Find where the given text appears and provide that cell's center as (x, y) coordinate. 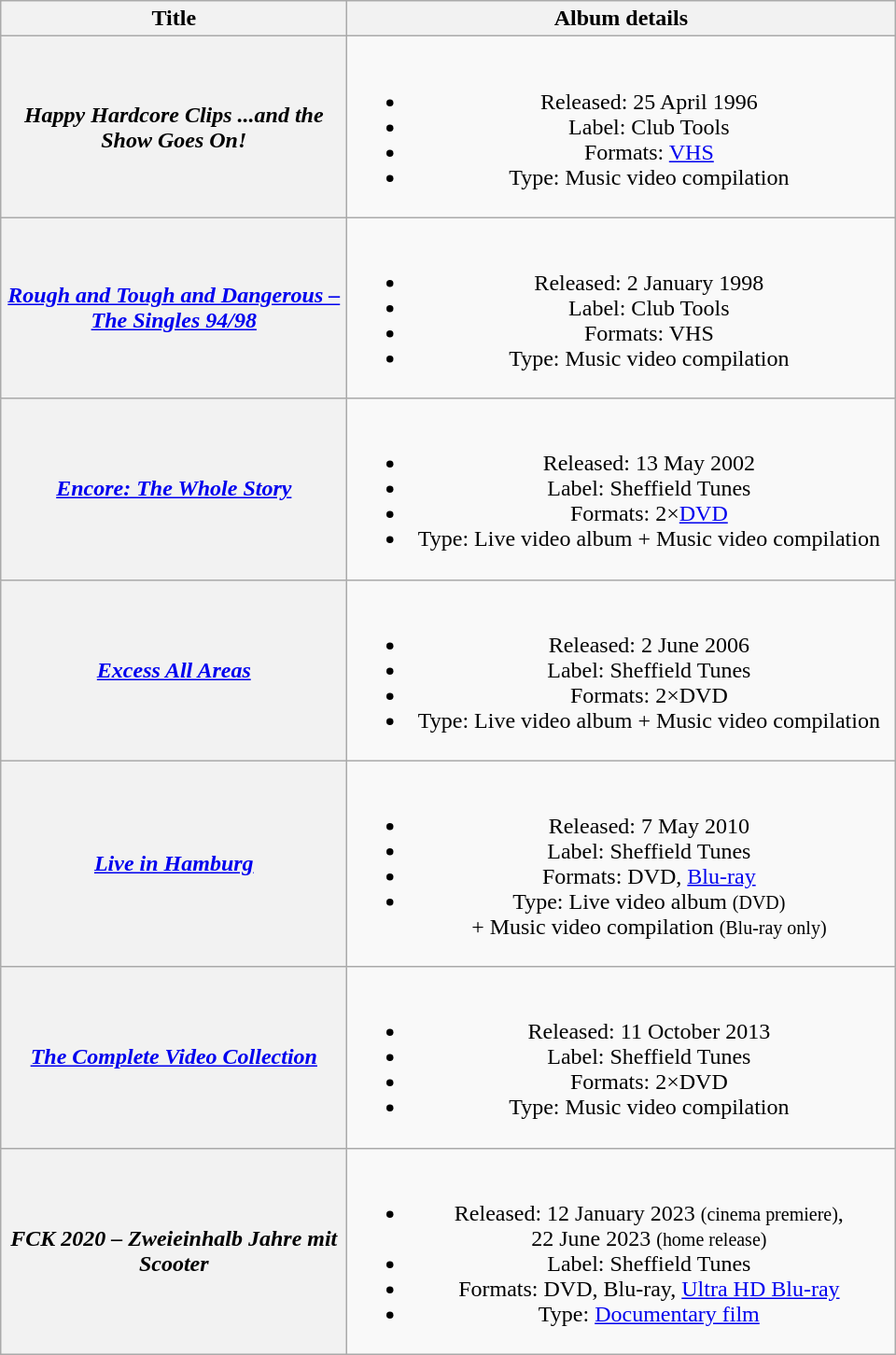
Live in Hamburg (174, 864)
Album details (622, 19)
Released: 25 April 1996Label: Club ToolsFormats: VHSType: Music video compilation (622, 127)
Excess All Areas (174, 670)
Released: 7 May 2010Label: Sheffield TunesFormats: DVD, Blu-rayType: Live video album (DVD)+ Music video compilation (Blu-ray only) (622, 864)
FCK 2020 – Zweieinhalb Jahre mit Scooter (174, 1250)
Rough and Tough and Dangerous – The Singles 94/98 (174, 308)
Released: 2 January 1998Label: Club ToolsFormats: VHSType: Music video compilation (622, 308)
Released: 13 May 2002Label: Sheffield TunesFormats: 2×DVDType: Live video album + Music video compilation (622, 489)
The Complete Video Collection (174, 1057)
Released: 2 June 2006Label: Sheffield TunesFormats: 2×DVDType: Live video album + Music video compilation (622, 670)
Happy Hardcore Clips ...and the Show Goes On! (174, 127)
Title (174, 19)
Encore: The Whole Story (174, 489)
Released: 11 October 2013Label: Sheffield TunesFormats: 2×DVDType: Music video compilation (622, 1057)
